Identify which cell holds the provided text, then report its [x, y] central coordinate. 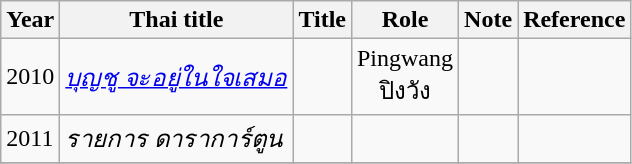
Pingwang ปิงวัง [404, 77]
Reference [574, 20]
Note [488, 20]
Role [404, 20]
2010 [30, 77]
รายการ ดาราการ์ตูน [176, 138]
Title [322, 20]
2011 [30, 138]
Thai title [176, 20]
Year [30, 20]
บุญชู จะอยู่ในใจเสมอ [176, 77]
